Provide the [X, Y] coordinate of the cell's center where the given text is located.  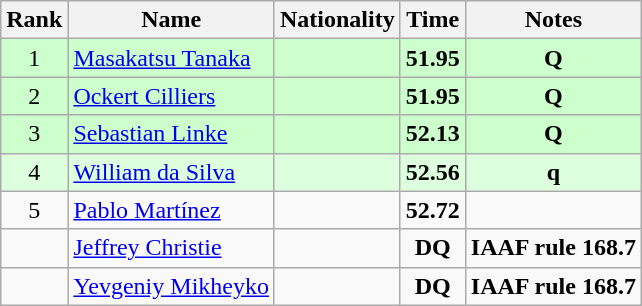
Pablo Martínez [172, 210]
Name [172, 20]
Yevgeniy Mikheyko [172, 286]
52.56 [432, 172]
4 [34, 172]
52.72 [432, 210]
5 [34, 210]
Nationality [337, 20]
q [553, 172]
52.13 [432, 134]
2 [34, 96]
Masakatsu Tanaka [172, 58]
Ockert Cilliers [172, 96]
Time [432, 20]
William da Silva [172, 172]
Jeffrey Christie [172, 248]
Notes [553, 20]
1 [34, 58]
Rank [34, 20]
3 [34, 134]
Sebastian Linke [172, 134]
